Extract the [X, Y] coordinate from the center of the cell holding the provided text.  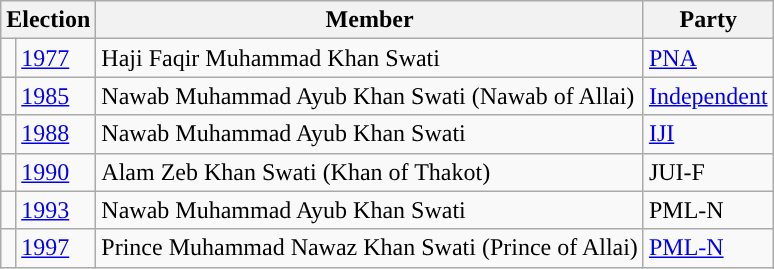
Member [370, 20]
JUI-F [708, 172]
Independent [708, 96]
Haji Faqir Muhammad Khan Swati [370, 58]
1993 [56, 210]
1990 [56, 172]
Nawab Muhammad Ayub Khan Swati (Nawab of Allai) [370, 96]
Party [708, 20]
1985 [56, 96]
Prince Muhammad Nawaz Khan Swati (Prince of Allai) [370, 248]
1997 [56, 248]
PNA [708, 58]
Election [48, 20]
1988 [56, 134]
Alam Zeb Khan Swati (Khan of Thakot) [370, 172]
IJI [708, 134]
1977 [56, 58]
